Locate the cell with the specified text and output its [X, Y] center coordinate. 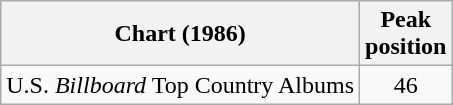
Peakposition [406, 34]
U.S. Billboard Top Country Albums [180, 85]
46 [406, 85]
Chart (1986) [180, 34]
